Pinpoint the cell where the given text exists, returning its (X, Y) midpoint coordinate. 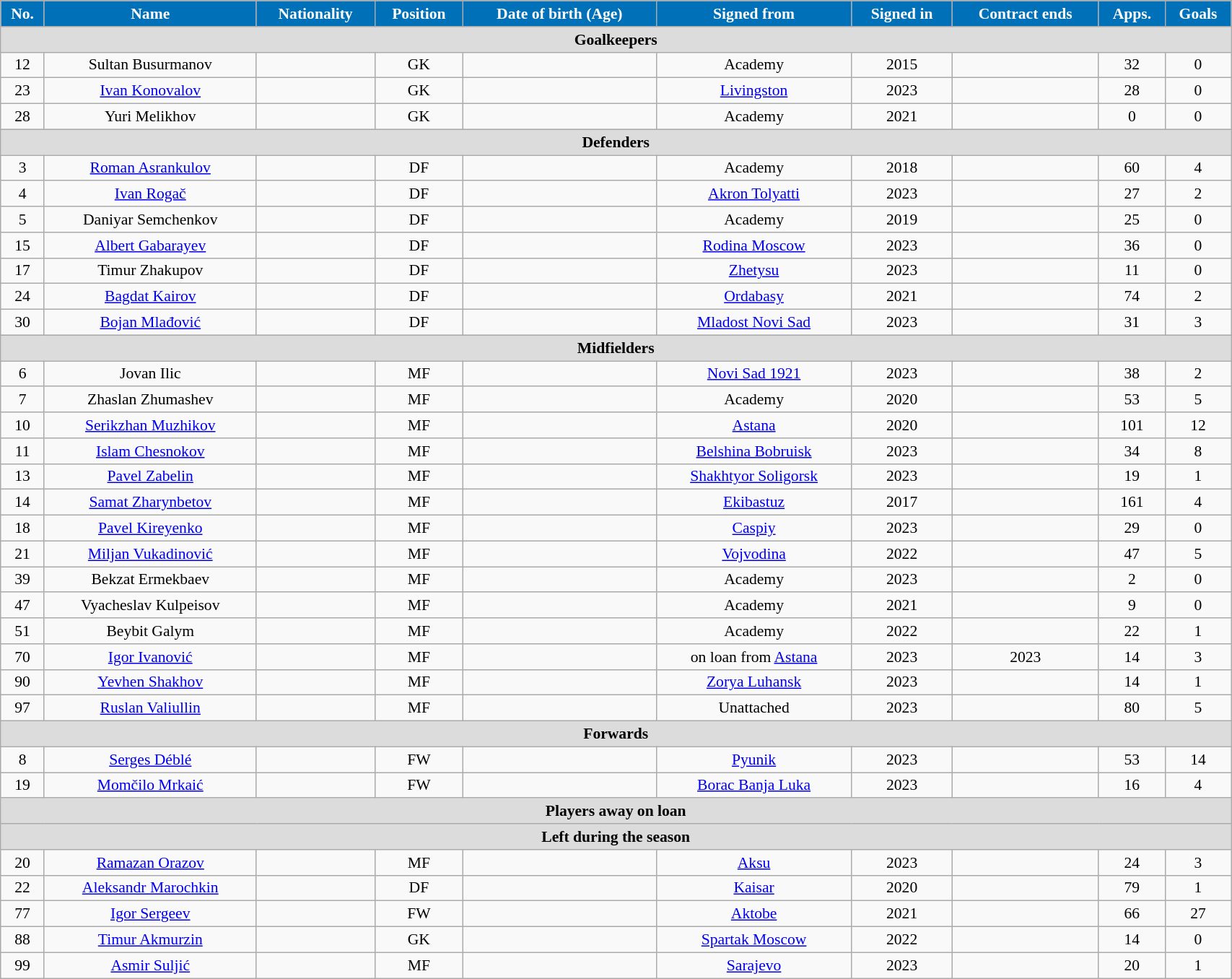
Igor Sergeev (150, 914)
31 (1132, 323)
77 (23, 914)
Igor Ivanović (150, 657)
Shakhtyor Soligorsk (753, 477)
Name (150, 14)
Spartak Moscow (753, 940)
74 (1132, 297)
Livingston (753, 91)
Bojan Mlađović (150, 323)
10 (23, 425)
Yuri Melikhov (150, 117)
Daniyar Semchenkov (150, 219)
Goals (1198, 14)
Yevhen Shakhov (150, 682)
Sarajevo (753, 965)
18 (23, 528)
Midfielders (616, 348)
2015 (902, 65)
Left during the season (616, 837)
13 (23, 477)
Aksu (753, 863)
Timur Akmurzin (150, 940)
Bagdat Kairov (150, 297)
99 (23, 965)
Ivan Konovalov (150, 91)
Akron Tolyatti (753, 194)
38 (1132, 374)
Signed from (753, 14)
Vyacheslav Kulpeisov (150, 606)
Defenders (616, 142)
36 (1132, 245)
Vojvodina (753, 554)
2017 (902, 502)
6 (23, 374)
Ramazan Orazov (150, 863)
Contract ends (1025, 14)
Samat Zharynbetov (150, 502)
Zhaslan Zhumashev (150, 400)
15 (23, 245)
90 (23, 682)
60 (1132, 168)
Unattached (753, 708)
Momčilo Mrkaić (150, 786)
88 (23, 940)
Zhetysu (753, 271)
No. (23, 14)
79 (1132, 888)
Zorya Luhansk (753, 682)
Ivan Rogač (150, 194)
Borac Banja Luka (753, 786)
Pyunik (753, 760)
17 (23, 271)
Position (419, 14)
Aktobe (753, 914)
Kaisar (753, 888)
23 (23, 91)
Novi Sad 1921 (753, 374)
2019 (902, 219)
Aleksandr Marochkin (150, 888)
Jovan Ilic (150, 374)
30 (23, 323)
9 (1132, 606)
Timur Zhakupov (150, 271)
Astana (753, 425)
Beybit Galym (150, 631)
Caspiy (753, 528)
Goalkeepers (616, 40)
16 (1132, 786)
39 (23, 580)
Pavel Kireyenko (150, 528)
2018 (902, 168)
Players away on loan (616, 812)
Forwards (616, 734)
Bekzat Ermekbaev (150, 580)
51 (23, 631)
161 (1132, 502)
Nationality (315, 14)
34 (1132, 451)
Ordabasy (753, 297)
101 (1132, 425)
Serges Déblé (150, 760)
Apps. (1132, 14)
Sultan Busurmanov (150, 65)
Islam Chesnokov (150, 451)
Serikzhan Muzhikov (150, 425)
Rodina Moscow (753, 245)
32 (1132, 65)
Ruslan Valiullin (150, 708)
70 (23, 657)
Pavel Zabelin (150, 477)
80 (1132, 708)
Ekibastuz (753, 502)
Albert Gabarayev (150, 245)
7 (23, 400)
Signed in (902, 14)
Miljan Vukadinović (150, 554)
Asmir Suljić (150, 965)
on loan from Astana (753, 657)
Belshina Bobruisk (753, 451)
Date of birth (Age) (560, 14)
66 (1132, 914)
Mladost Novi Sad (753, 323)
21 (23, 554)
25 (1132, 219)
97 (23, 708)
Roman Asrankulov (150, 168)
29 (1132, 528)
